Extract the (X, Y) coordinate from the center of the cell holding the provided text.  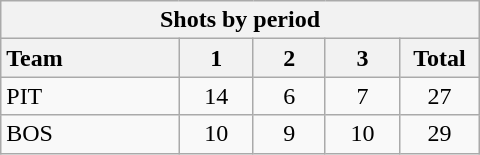
BOS (90, 134)
7 (362, 96)
2 (289, 58)
29 (440, 134)
Team (90, 58)
6 (289, 96)
1 (216, 58)
14 (216, 96)
Total (440, 58)
3 (362, 58)
9 (289, 134)
PIT (90, 96)
27 (440, 96)
Shots by period (240, 20)
